Identify which cell holds the provided text, then report its [x, y] central coordinate. 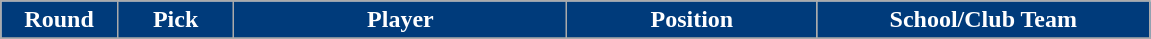
Position [692, 20]
School/Club Team [984, 20]
Pick [176, 20]
Player [400, 20]
Round [60, 20]
